For the text-containing cell, return its midpoint in [X, Y] coordinate format. 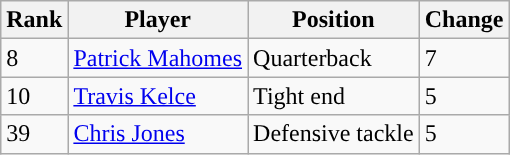
Patrick Mahomes [158, 58]
Rank [34, 20]
Player [158, 20]
Chris Jones [158, 134]
Defensive tackle [334, 134]
Quarterback [334, 58]
Position [334, 20]
Travis Kelce [158, 96]
7 [464, 58]
8 [34, 58]
Change [464, 20]
39 [34, 134]
10 [34, 96]
Tight end [334, 96]
